Pinpoint the cell where the given text exists, returning its (x, y) midpoint coordinate. 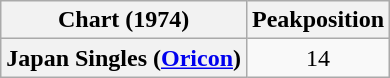
Peakposition (318, 20)
Chart (1974) (124, 20)
Japan Singles (Oricon) (124, 58)
14 (318, 58)
